Identify which cell holds the provided text, then report its [x, y] central coordinate. 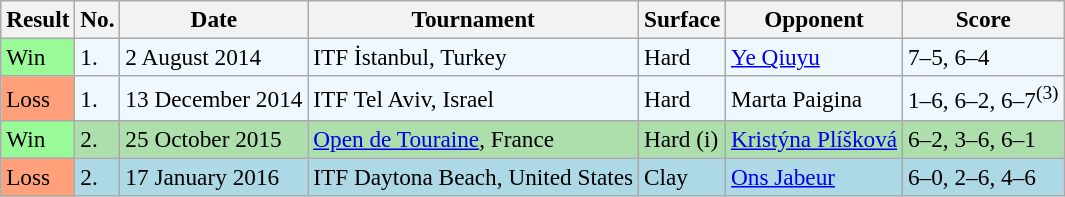
Score [984, 19]
Opponent [814, 19]
Kristýna Plíšková [814, 139]
Marta Paigina [814, 98]
7–5, 6–4 [984, 57]
25 October 2015 [214, 139]
Ons Jabeur [814, 177]
Date [214, 19]
ITF Daytona Beach, United States [474, 177]
Tournament [474, 19]
ITF Tel Aviv, Israel [474, 98]
1–6, 6–2, 6–7(3) [984, 98]
13 December 2014 [214, 98]
Clay [682, 177]
Surface [682, 19]
2 August 2014 [214, 57]
Ye Qiuyu [814, 57]
6–0, 2–6, 4–6 [984, 177]
Result [38, 19]
Open de Touraine, France [474, 139]
6–2, 3–6, 6–1 [984, 139]
ITF İstanbul, Turkey [474, 57]
Hard (i) [682, 139]
17 January 2016 [214, 177]
No. [98, 19]
